Pinpoint the cell where the given text exists, returning its (x, y) midpoint coordinate. 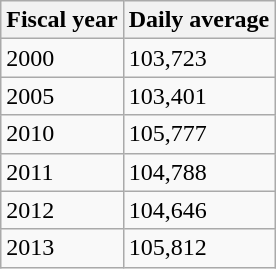
2011 (62, 172)
2010 (62, 134)
104,646 (199, 210)
104,788 (199, 172)
105,812 (199, 248)
105,777 (199, 134)
103,723 (199, 58)
2000 (62, 58)
103,401 (199, 96)
2012 (62, 210)
Fiscal year (62, 20)
2005 (62, 96)
2013 (62, 248)
Daily average (199, 20)
